Identify which cell holds the provided text, then report its [x, y] central coordinate. 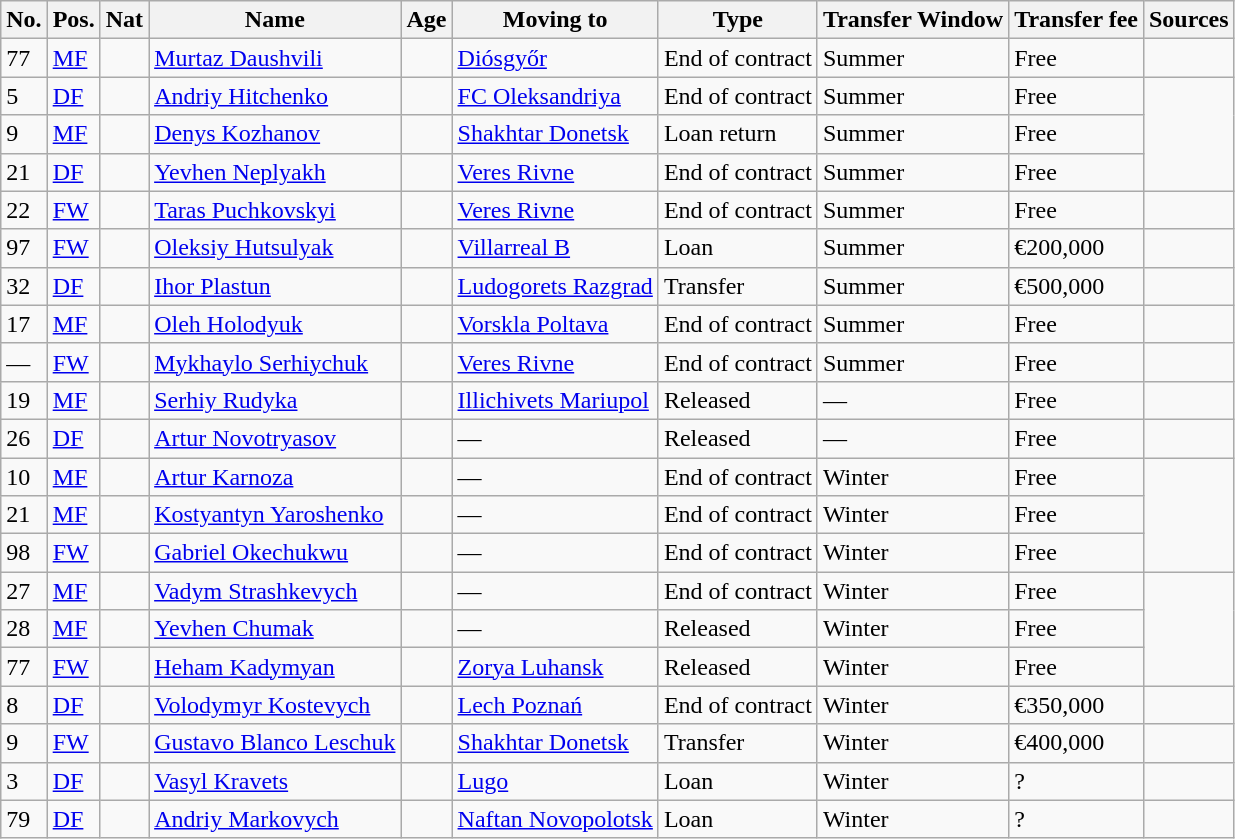
3 [24, 781]
Vadym Strashkevych [275, 591]
Kostyantyn Yaroshenko [275, 515]
Artur Karnoza [275, 477]
8 [24, 705]
€350,000 [1076, 705]
Heham Kadymyan [275, 667]
Andriy Hitchenko [275, 96]
Nat [124, 20]
Denys Kozhanov [275, 134]
Ihor Plastun [275, 286]
No. [24, 20]
27 [24, 591]
Sources [1188, 20]
98 [24, 553]
Naftan Novopolotsk [555, 819]
€400,000 [1076, 743]
97 [24, 248]
Artur Novotryasov [275, 438]
Moving to [555, 20]
79 [24, 819]
€200,000 [1076, 248]
17 [24, 324]
Ludogorets Razgrad [555, 286]
Transfer Window [912, 20]
Age [426, 20]
10 [24, 477]
FC Oleksandriya [555, 96]
Villarreal B [555, 248]
5 [24, 96]
32 [24, 286]
19 [24, 400]
Type [738, 20]
Vasyl Kravets [275, 781]
Gabriel Okechukwu [275, 553]
Gustavo Blanco Leschuk [275, 743]
Yevhen Chumak [275, 629]
Name [275, 20]
Oleh Holodyuk [275, 324]
€500,000 [1076, 286]
Mykhaylo Serhiychuk [275, 362]
Lech Poznań [555, 705]
Transfer fee [1076, 20]
Loan return [738, 134]
Vorskla Poltava [555, 324]
Serhiy Rudyka [275, 400]
Murtaz Daushvili [275, 58]
28 [24, 629]
Andriy Markovych [275, 819]
22 [24, 210]
Oleksiy Hutsulyak [275, 248]
Taras Puchkovskyi [275, 210]
Diósgyőr [555, 58]
Lugo [555, 781]
Zorya Luhansk [555, 667]
Volodymyr Kostevych [275, 705]
Pos. [74, 20]
Yevhen Neplyakh [275, 172]
Illichivets Mariupol [555, 400]
26 [24, 438]
